Identify which cell holds the provided text, then report its (X, Y) central coordinate. 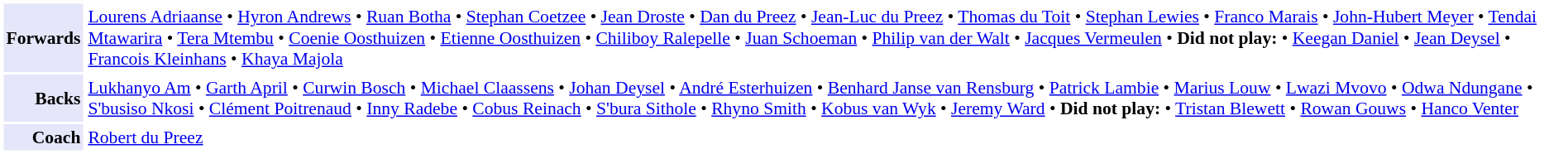
Backs (43, 98)
Robert du Preez (825, 137)
Coach (43, 137)
Forwards (43, 37)
